Return the [X, Y] coordinate for the center point of the cell that contains the specified text.  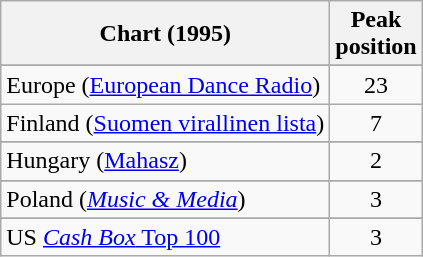
7 [376, 123]
Finland (Suomen virallinen lista) [166, 123]
Peakposition [376, 34]
Chart (1995) [166, 34]
23 [376, 85]
Europe (European Dance Radio) [166, 85]
US Cash Box Top 100 [166, 237]
Poland (Music & Media) [166, 199]
2 [376, 161]
Hungary (Mahasz) [166, 161]
